Return [x, y] of the center of cell containing provided text 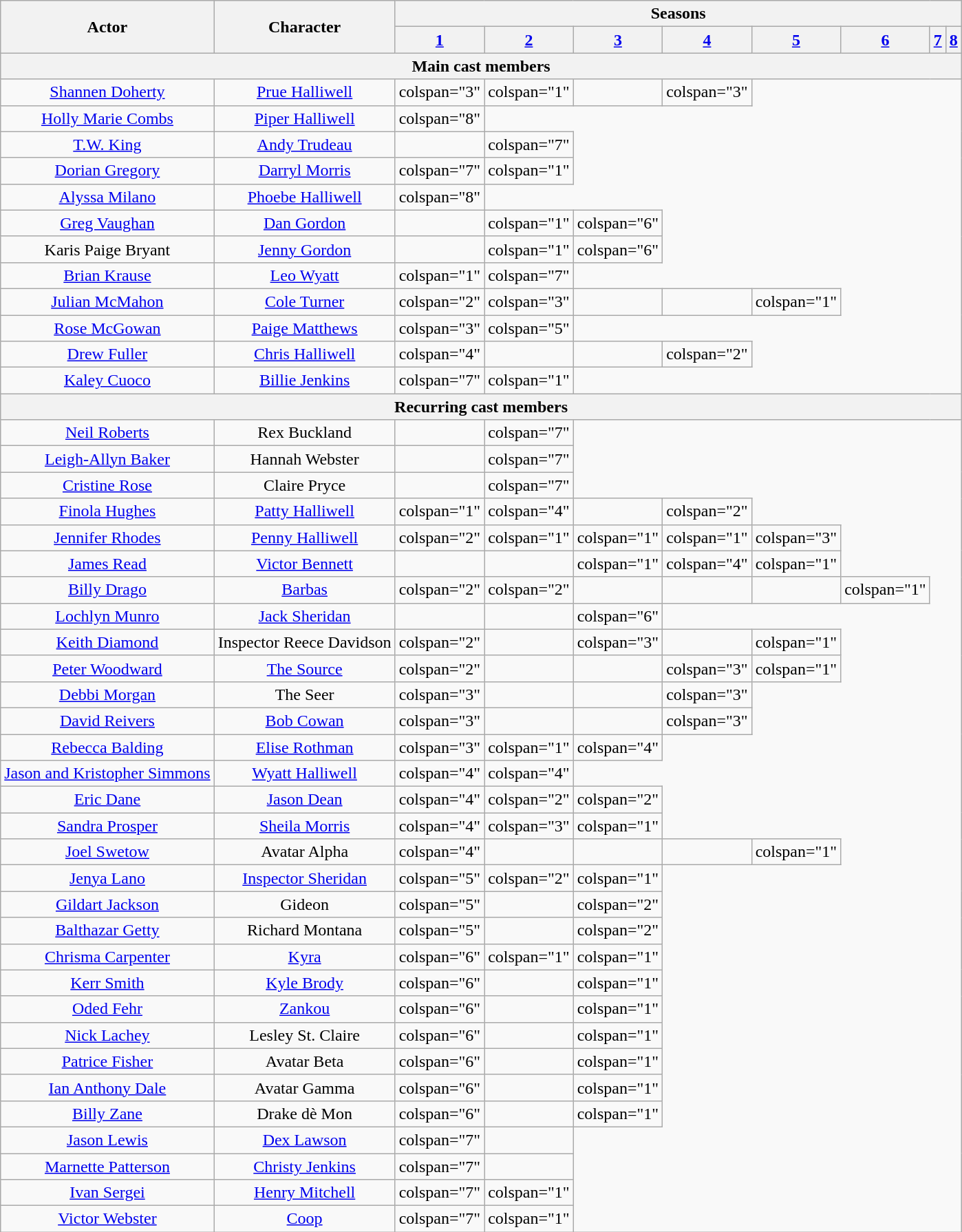
Prue Halliwell [304, 92]
Barbas [304, 590]
Joel Swetow [107, 852]
Brian Krause [107, 275]
Keith Diamond [107, 642]
Dan Gordon [304, 223]
Phoebe Halliwell [304, 197]
Drake dè Mon [304, 1114]
Shannen Doherty [107, 92]
Elise Rothman [304, 747]
Nick Lachey [107, 1035]
Eric Dane [107, 800]
3 [618, 40]
Darryl Morris [304, 171]
Jason and Kristopher Simmons [107, 774]
Lesley St. Claire [304, 1035]
Chrisma Carpenter [107, 957]
Jenny Gordon [304, 249]
Jennifer Rhodes [107, 538]
Marnette Patterson [107, 1167]
Inspector Sheridan [304, 878]
Claire Pryce [304, 485]
Paige Matthews [304, 328]
Billy Zane [107, 1114]
Jason Lewis [107, 1140]
Coop [304, 1219]
T.W. King [107, 145]
2 [529, 40]
8 [954, 40]
Rose McGowan [107, 328]
Penny Halliwell [304, 538]
1 [440, 40]
Inspector Reece Davidson [304, 642]
Richard Montana [304, 931]
Kyle Brody [304, 983]
Henry Mitchell [304, 1193]
Main cast members [482, 66]
Jenya Lano [107, 878]
Patty Halliwell [304, 511]
Jack Sheridan [304, 616]
Oded Fehr [107, 1009]
Leigh-Allyn Baker [107, 459]
Billy Drago [107, 590]
Peter Woodward [107, 668]
7 [937, 40]
Actor [107, 27]
Zankou [304, 1009]
Recurring cast members [482, 407]
Kyra [304, 957]
Cole Turner [304, 301]
4 [707, 40]
Dorian Gregory [107, 171]
6 [886, 40]
Victor Bennett [304, 564]
Seasons [678, 14]
Avatar Alpha [304, 852]
Holly Marie Combs [107, 118]
Dex Lawson [304, 1140]
Billie Jenkins [304, 381]
Debbi Morgan [107, 694]
The Seer [304, 694]
Patrice Fisher [107, 1061]
5 [796, 40]
Character [304, 27]
Gildart Jackson [107, 904]
Cristine Rose [107, 485]
Gideon [304, 904]
The Source [304, 668]
David Reivers [107, 721]
Chris Halliwell [304, 354]
Avatar Beta [304, 1061]
Alyssa Milano [107, 197]
Ivan Sergei [107, 1193]
Karis Paige Bryant [107, 249]
Victor Webster [107, 1219]
Hannah Webster [304, 459]
Finola Hughes [107, 511]
Greg Vaughan [107, 223]
Jason Dean [304, 800]
Lochlyn Munro [107, 616]
Andy Trudeau [304, 145]
Ian Anthony Dale [107, 1087]
Julian McMahon [107, 301]
Piper Halliwell [304, 118]
Bob Cowan [304, 721]
Sheila Morris [304, 826]
Balthazar Getty [107, 931]
Leo Wyatt [304, 275]
James Read [107, 564]
Rex Buckland [304, 433]
Drew Fuller [107, 354]
Kaley Cuoco [107, 381]
Avatar Gamma [304, 1087]
Christy Jenkins [304, 1167]
Sandra Prosper [107, 826]
Kerr Smith [107, 983]
Rebecca Balding [107, 747]
Neil Roberts [107, 433]
Wyatt Halliwell [304, 774]
